Extract the [X, Y] coordinate from the center of the cell holding the provided text.  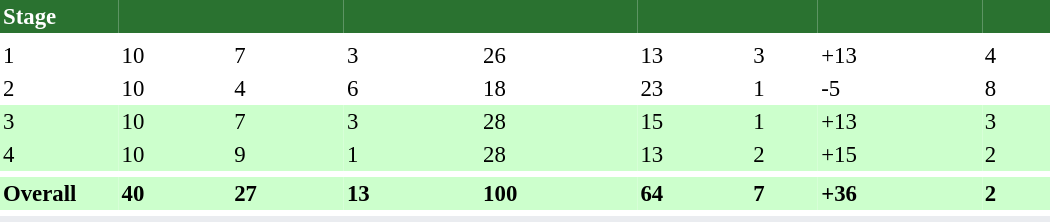
-5 [900, 88]
8 [1016, 88]
40 [174, 194]
26 [558, 56]
Stage [59, 16]
+36 [900, 194]
6 [400, 88]
Overall [59, 194]
15 [694, 122]
+15 [900, 154]
100 [558, 194]
64 [694, 194]
27 [288, 194]
9 [288, 154]
18 [558, 88]
23 [694, 88]
